Output the (x, y) coordinate of the center of the cell containing the given text.  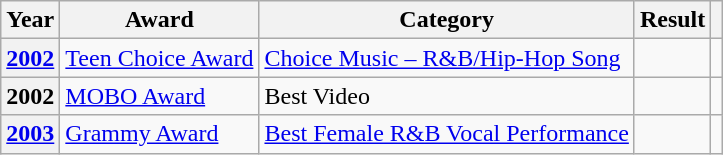
MOBO Award (160, 96)
Choice Music – R&B/Hip-Hop Song (446, 58)
Year (30, 20)
2003 (30, 134)
Best Female R&B Vocal Performance (446, 134)
Result (672, 20)
Best Video (446, 96)
Teen Choice Award (160, 58)
Award (160, 20)
Grammy Award (160, 134)
Category (446, 20)
